Return (X, Y) of the center of cell containing provided text 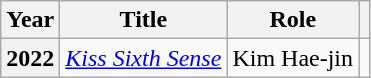
Title (144, 20)
2022 (30, 58)
Year (30, 20)
Role (293, 20)
Kim Hae-jin (293, 58)
Kiss Sixth Sense (144, 58)
